Determine the [X, Y] coordinate at the center of the cell enclosing the given text.  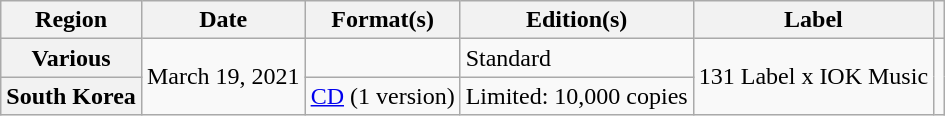
Standard [576, 58]
Format(s) [382, 20]
CD (1 version) [382, 96]
Label [813, 20]
South Korea [72, 96]
Date [223, 20]
Edition(s) [576, 20]
Limited: 10,000 copies [576, 96]
131 Label x IOK Music [813, 77]
March 19, 2021 [223, 77]
Various [72, 58]
Region [72, 20]
